Determine the [x, y] coordinate at the center of the cell enclosing the given text.  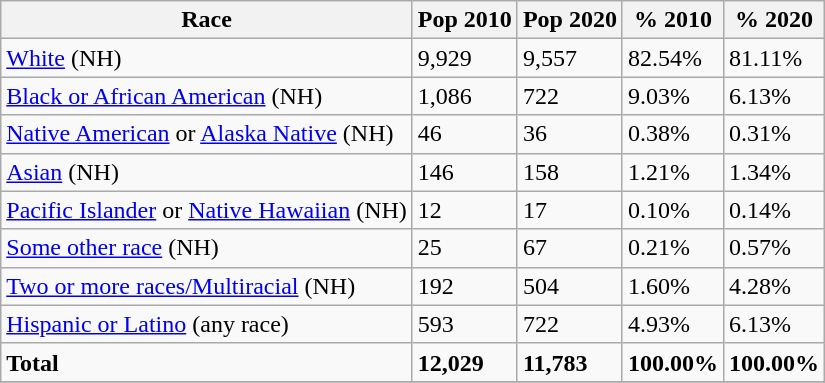
504 [570, 286]
0.31% [774, 134]
192 [464, 286]
25 [464, 248]
% 2020 [774, 20]
Native American or Alaska Native (NH) [207, 134]
Asian (NH) [207, 172]
1.60% [672, 286]
1.21% [672, 172]
17 [570, 210]
11,783 [570, 362]
Race [207, 20]
67 [570, 248]
12 [464, 210]
82.54% [672, 58]
146 [464, 172]
1.34% [774, 172]
46 [464, 134]
Black or African American (NH) [207, 96]
81.11% [774, 58]
Pacific Islander or Native Hawaiian (NH) [207, 210]
0.14% [774, 210]
Pop 2010 [464, 20]
9.03% [672, 96]
Total [207, 362]
Hispanic or Latino (any race) [207, 324]
4.93% [672, 324]
9,929 [464, 58]
593 [464, 324]
Some other race (NH) [207, 248]
Pop 2020 [570, 20]
158 [570, 172]
0.57% [774, 248]
12,029 [464, 362]
1,086 [464, 96]
White (NH) [207, 58]
0.10% [672, 210]
9,557 [570, 58]
0.21% [672, 248]
4.28% [774, 286]
36 [570, 134]
Two or more races/Multiracial (NH) [207, 286]
% 2010 [672, 20]
0.38% [672, 134]
